Output the [X, Y] coordinate of the center of the cell containing the given text.  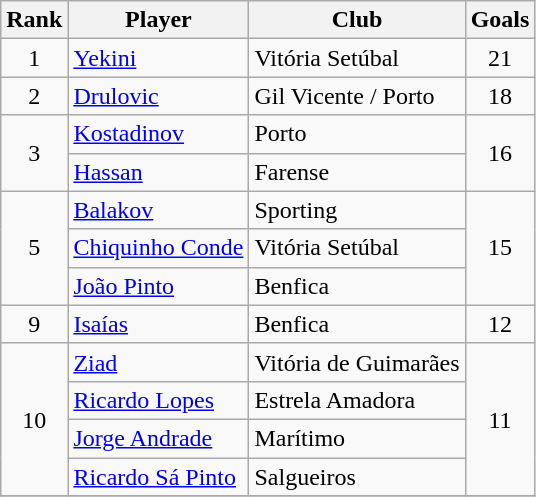
Player [158, 20]
2 [34, 96]
1 [34, 58]
11 [500, 419]
Yekini [158, 58]
Ziad [158, 362]
Vitória de Guimarães [357, 362]
Hassan [158, 172]
Kostadinov [158, 134]
Jorge Andrade [158, 438]
Porto [357, 134]
Drulovic [158, 96]
Ricardo Sá Pinto [158, 477]
Chiquinho Conde [158, 248]
Isaías [158, 324]
Ricardo Lopes [158, 400]
12 [500, 324]
9 [34, 324]
Goals [500, 20]
16 [500, 153]
Rank [34, 20]
Estrela Amadora [357, 400]
21 [500, 58]
João Pinto [158, 286]
5 [34, 248]
Club [357, 20]
3 [34, 153]
Salgueiros [357, 477]
Farense [357, 172]
Balakov [158, 210]
15 [500, 248]
Marítimo [357, 438]
Gil Vicente / Porto [357, 96]
Sporting [357, 210]
10 [34, 419]
18 [500, 96]
